Pinpoint the cell where the given text exists, returning its (x, y) midpoint coordinate. 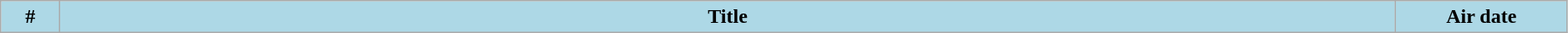
Title (728, 17)
Air date (1481, 17)
# (30, 17)
